Extract the [X, Y] coordinate from the center of the cell holding the provided text.  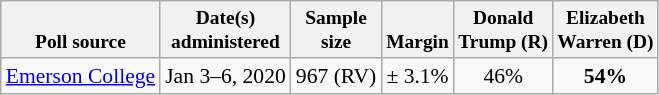
967 (RV) [336, 76]
Emerson College [80, 76]
Poll source [80, 30]
DonaldTrump (R) [504, 30]
46% [504, 76]
ElizabethWarren (D) [606, 30]
Samplesize [336, 30]
54% [606, 76]
Margin [417, 30]
Date(s)administered [226, 30]
Jan 3–6, 2020 [226, 76]
± 3.1% [417, 76]
